Pinpoint the cell where the given text exists, returning its (x, y) midpoint coordinate. 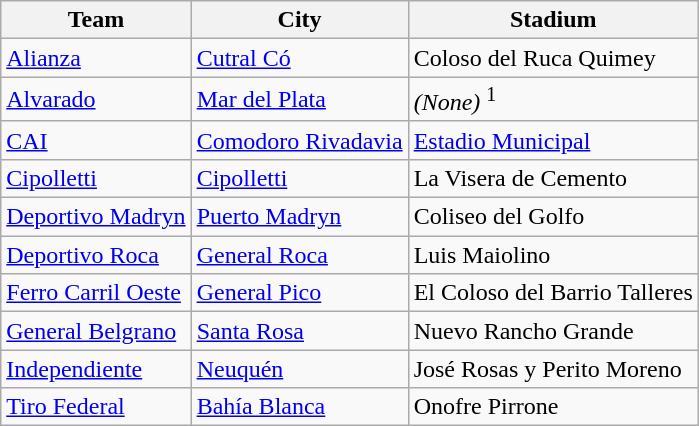
(None) 1 (553, 100)
Nuevo Rancho Grande (553, 331)
Comodoro Rivadavia (300, 140)
Team (96, 20)
City (300, 20)
Deportivo Madryn (96, 217)
CAI (96, 140)
Independiente (96, 369)
Cutral Có (300, 58)
Estadio Municipal (553, 140)
Mar del Plata (300, 100)
La Visera de Cemento (553, 178)
Coliseo del Golfo (553, 217)
Ferro Carril Oeste (96, 293)
General Belgrano (96, 331)
Onofre Pirrone (553, 407)
Luis Maiolino (553, 255)
Neuquén (300, 369)
Puerto Madryn (300, 217)
El Coloso del Barrio Talleres (553, 293)
Tiro Federal (96, 407)
José Rosas y Perito Moreno (553, 369)
Coloso del Ruca Quimey (553, 58)
Alianza (96, 58)
Stadium (553, 20)
General Pico (300, 293)
Santa Rosa (300, 331)
Bahía Blanca (300, 407)
Deportivo Roca (96, 255)
Alvarado (96, 100)
General Roca (300, 255)
